Return [x, y] of the center of cell containing provided text 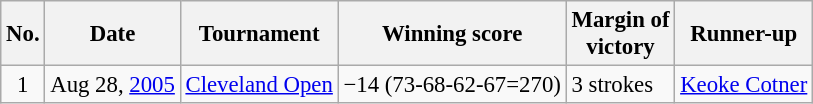
Winning score [452, 34]
Aug 28, 2005 [112, 85]
Runner-up [744, 34]
No. [23, 34]
−14 (73-68-62-67=270) [452, 85]
Date [112, 34]
3 strokes [620, 85]
Margin ofvictory [620, 34]
Cleveland Open [259, 85]
Keoke Cotner [744, 85]
1 [23, 85]
Tournament [259, 34]
